Provide the [X, Y] coordinate of the cell's center where the given text is located.  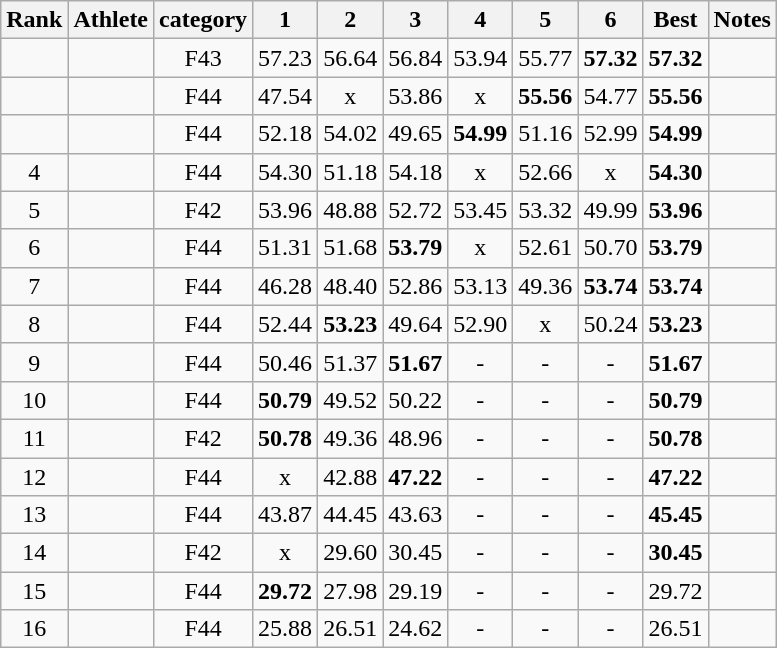
52.66 [546, 172]
category [204, 20]
57.23 [286, 58]
13 [34, 515]
51.68 [350, 248]
54.18 [416, 172]
52.86 [416, 286]
50.70 [610, 248]
53.45 [480, 210]
12 [34, 477]
50.22 [416, 400]
51.31 [286, 248]
Rank [34, 20]
29.60 [350, 553]
7 [34, 286]
44.45 [350, 515]
49.64 [416, 324]
2 [350, 20]
56.84 [416, 58]
52.61 [546, 248]
52.99 [610, 134]
43.87 [286, 515]
52.44 [286, 324]
52.90 [480, 324]
3 [416, 20]
15 [34, 591]
Athlete [111, 20]
49.99 [610, 210]
11 [34, 438]
45.45 [676, 515]
53.94 [480, 58]
51.18 [350, 172]
F43 [204, 58]
50.24 [610, 324]
53.13 [480, 286]
49.65 [416, 134]
52.18 [286, 134]
25.88 [286, 629]
47.54 [286, 96]
56.64 [350, 58]
46.28 [286, 286]
48.40 [350, 286]
8 [34, 324]
49.52 [350, 400]
27.98 [350, 591]
48.88 [350, 210]
50.46 [286, 362]
Notes [742, 20]
52.72 [416, 210]
54.77 [610, 96]
43.63 [416, 515]
51.37 [350, 362]
42.88 [350, 477]
16 [34, 629]
54.02 [350, 134]
29.19 [416, 591]
55.77 [546, 58]
51.16 [546, 134]
10 [34, 400]
48.96 [416, 438]
Best [676, 20]
14 [34, 553]
9 [34, 362]
24.62 [416, 629]
53.86 [416, 96]
1 [286, 20]
53.32 [546, 210]
